For the text-containing cell, return its midpoint in [X, Y] coordinate format. 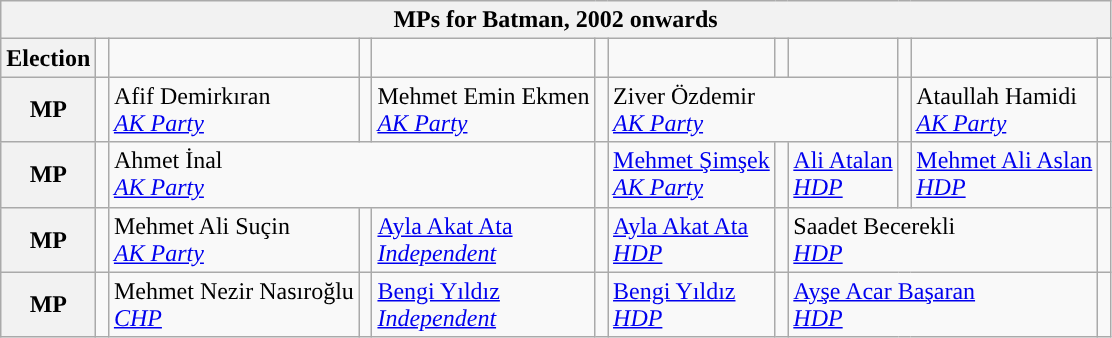
Ayla Akat AtaIndependent [484, 240]
Ali AtalanHDP [843, 174]
Mehmet Ali SuçinAK Party [234, 240]
Election [48, 58]
Mehmet Emin EkmenAK Party [484, 110]
Mehmet ŞimşekAK Party [692, 174]
Ayşe Acar BaşaranHDP [943, 304]
Ataullah HamidiAK Party [1004, 110]
Bengi YıldızIndependent [484, 304]
Mehmet Nezir NasıroğluCHP [234, 304]
Afif DemirkıranAK Party [234, 110]
Ahmet İnalAK Party [352, 174]
Saadet BecerekliHDP [943, 240]
Bengi YıldızHDP [692, 304]
MPs for Batman, 2002 onwards [556, 20]
Ziver ÖzdemirAK Party [754, 110]
Mehmet Ali AslanHDP [1004, 174]
Ayla Akat AtaHDP [692, 240]
